Return the [X, Y] coordinate for the center point of the cell that contains the specified text.  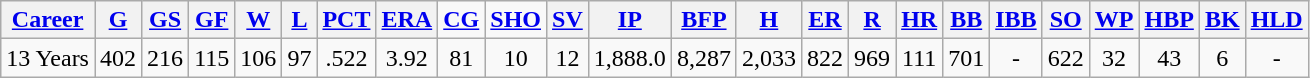
BK [1222, 20]
13 Years [48, 58]
43 [1169, 58]
PCT [346, 20]
SO [1066, 20]
BFP [704, 20]
969 [872, 58]
6 [1222, 58]
CG [462, 20]
2,033 [768, 58]
SV [568, 20]
701 [966, 58]
G [118, 20]
3.92 [407, 58]
IBB [1016, 20]
GF [212, 20]
W [258, 20]
.522 [346, 58]
12 [568, 58]
HLD [1276, 20]
BB [966, 20]
GS [166, 20]
1,888.0 [630, 58]
L [300, 20]
WP [1114, 20]
216 [166, 58]
106 [258, 58]
SHO [516, 20]
ER [824, 20]
IP [630, 20]
HBP [1169, 20]
HR [920, 20]
822 [824, 58]
111 [920, 58]
97 [300, 58]
10 [516, 58]
32 [1114, 58]
Career [48, 20]
8,287 [704, 58]
622 [1066, 58]
115 [212, 58]
402 [118, 58]
H [768, 20]
ERA [407, 20]
81 [462, 58]
R [872, 20]
